Locate the cell with the specified text and output its (X, Y) center coordinate. 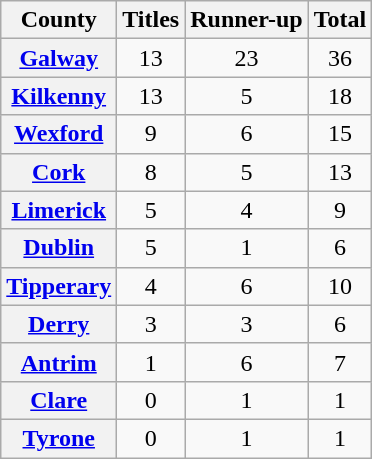
County (59, 20)
8 (151, 172)
Tyrone (59, 438)
Cork (59, 172)
Clare (59, 400)
10 (340, 286)
18 (340, 96)
23 (247, 58)
7 (340, 362)
Total (340, 20)
Galway (59, 58)
Dublin (59, 248)
Limerick (59, 210)
Kilkenny (59, 96)
15 (340, 134)
Wexford (59, 134)
Antrim (59, 362)
Tipperary (59, 286)
Titles (151, 20)
36 (340, 58)
Derry (59, 324)
Runner-up (247, 20)
